Extract the (X, Y) coordinate from the center of the cell holding the provided text.  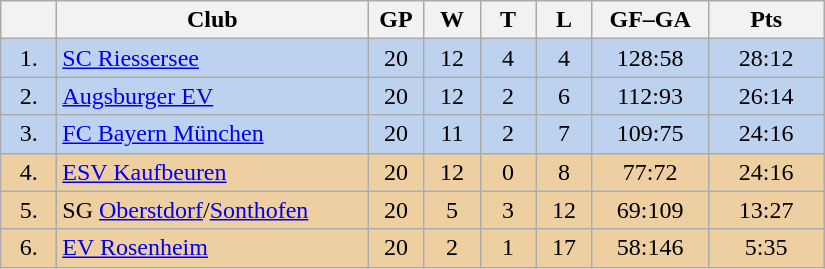
28:12 (766, 58)
77:72 (650, 172)
6. (29, 248)
EV Rosenheim (212, 248)
1. (29, 58)
Club (212, 20)
4. (29, 172)
3. (29, 134)
ESV Kaufbeuren (212, 172)
L (564, 20)
58:146 (650, 248)
FC Bayern München (212, 134)
109:75 (650, 134)
13:27 (766, 210)
5. (29, 210)
8 (564, 172)
Augsburger EV (212, 96)
2. (29, 96)
26:14 (766, 96)
11 (452, 134)
0 (508, 172)
GF–GA (650, 20)
SG Oberstdorf/Sonthofen (212, 210)
5 (452, 210)
6 (564, 96)
SC Riessersee (212, 58)
T (508, 20)
W (452, 20)
Pts (766, 20)
7 (564, 134)
1 (508, 248)
GP (396, 20)
112:93 (650, 96)
69:109 (650, 210)
128:58 (650, 58)
17 (564, 248)
5:35 (766, 248)
3 (508, 210)
